Output the [X, Y] coordinate of the center of the cell containing the given text.  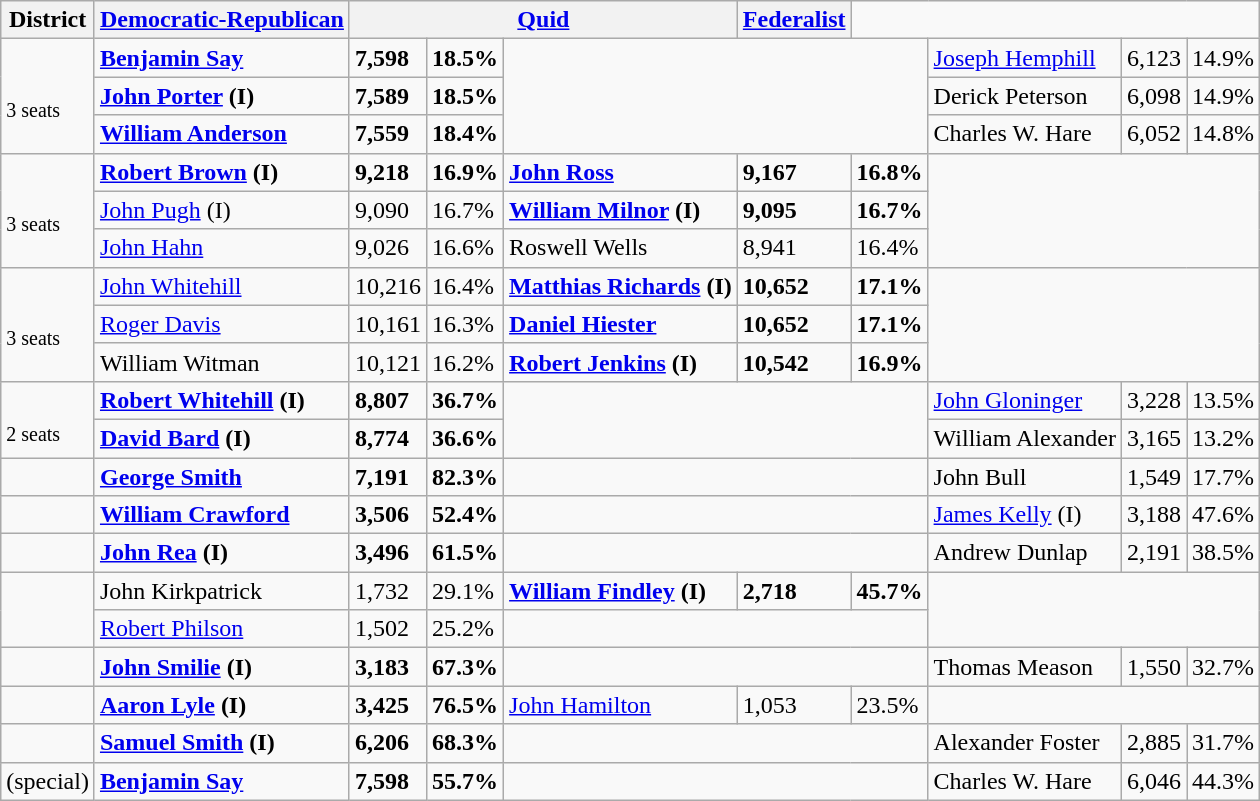
District [48, 20]
32.7% [1224, 667]
13.2% [1224, 438]
Joseph Hemphill [1024, 58]
William Findley (I) [621, 591]
Derick Peterson [1024, 96]
Matthias Richards (I) [621, 286]
45.7% [890, 591]
9,090 [388, 210]
John Hamilton [621, 705]
9,095 [794, 210]
Daniel Hiester [621, 324]
John Gloninger [1024, 400]
8,774 [388, 438]
(special) [48, 781]
3,228 [1154, 400]
47.6% [1224, 515]
John Bull [1024, 477]
William Milnor (I) [621, 210]
7,559 [388, 134]
76.5% [466, 705]
44.3% [1224, 781]
10,161 [388, 324]
61.5% [466, 553]
Roswell Wells [621, 248]
Federalist [794, 20]
1,549 [1154, 477]
14.8% [1224, 134]
55.7% [466, 781]
52.4% [466, 515]
Robert Brown (I) [222, 172]
Andrew Dunlap [1024, 553]
Samuel Smith (I) [222, 743]
John Smilie (I) [222, 667]
William Crawford [222, 515]
Robert Whitehill (I) [222, 400]
3,188 [1154, 515]
6,098 [1154, 96]
6,206 [388, 743]
John Porter (I) [222, 96]
16.3% [466, 324]
1,053 [794, 705]
3,506 [388, 515]
6,046 [1154, 781]
3,496 [388, 553]
9,026 [388, 248]
Alexander Foster [1024, 743]
Thomas Meason [1024, 667]
9,167 [794, 172]
13.5% [1224, 400]
1,550 [1154, 667]
36.6% [466, 438]
Quid [543, 20]
16.2% [466, 362]
2 seats [48, 419]
67.3% [466, 667]
8,807 [388, 400]
38.5% [1224, 553]
3,165 [1154, 438]
John Kirkpatrick [222, 591]
John Ross [621, 172]
George Smith [222, 477]
10,121 [388, 362]
16.8% [890, 172]
1,502 [388, 629]
James Kelly (I) [1024, 515]
Robert Jenkins (I) [621, 362]
7,191 [388, 477]
10,542 [794, 362]
2,191 [1154, 553]
31.7% [1224, 743]
25.2% [466, 629]
9,218 [388, 172]
2,885 [1154, 743]
16.6% [466, 248]
6,052 [1154, 134]
82.3% [466, 477]
23.5% [890, 705]
David Bard (I) [222, 438]
18.4% [466, 134]
68.3% [466, 743]
John Whitehill [222, 286]
3,425 [388, 705]
John Rea (I) [222, 553]
William Anderson [222, 134]
Robert Philson [222, 629]
6,123 [1154, 58]
17.7% [1224, 477]
John Pugh (I) [222, 210]
3,183 [388, 667]
8,941 [794, 248]
William Alexander [1024, 438]
William Witman [222, 362]
Aaron Lyle (I) [222, 705]
7,589 [388, 96]
Roger Davis [222, 324]
2,718 [794, 591]
10,216 [388, 286]
John Hahn [222, 248]
1,732 [388, 591]
29.1% [466, 591]
Democratic-Republican [222, 20]
36.7% [466, 400]
